Return the (X, Y) coordinate for the center point of the cell that contains the specified text.  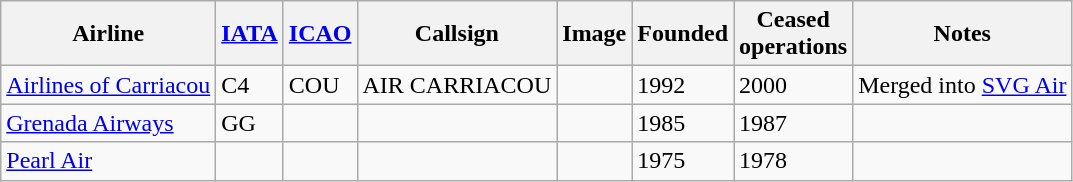
1992 (683, 85)
ICAO (320, 34)
Airline (108, 34)
1975 (683, 161)
2000 (794, 85)
GG (250, 123)
COU (320, 85)
C4 (250, 85)
1987 (794, 123)
Founded (683, 34)
Notes (962, 34)
Image (594, 34)
Callsign (457, 34)
Ceased operations (794, 34)
Merged into SVG Air (962, 85)
IATA (250, 34)
1978 (794, 161)
AIR CARRIACOU (457, 85)
Airlines of Carriacou (108, 85)
Grenada Airways (108, 123)
Pearl Air (108, 161)
1985 (683, 123)
